Locate the cell with the specified text and output its (x, y) center coordinate. 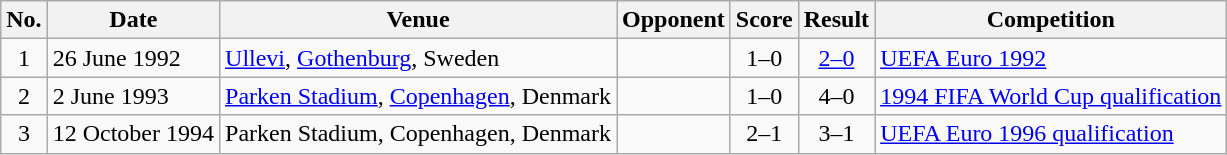
Opponent (673, 20)
UEFA Euro 1992 (1051, 58)
UEFA Euro 1996 qualification (1051, 134)
26 June 1992 (133, 58)
2–1 (764, 134)
2–0 (836, 58)
12 October 1994 (133, 134)
Venue (418, 20)
Ullevi, Gothenburg, Sweden (418, 58)
No. (24, 20)
3–1 (836, 134)
Competition (1051, 20)
Score (764, 20)
1994 FIFA World Cup qualification (1051, 96)
2 (24, 96)
3 (24, 134)
1 (24, 58)
Date (133, 20)
4–0 (836, 96)
Result (836, 20)
2 June 1993 (133, 96)
